For the text-containing cell, return its midpoint in [X, Y] coordinate format. 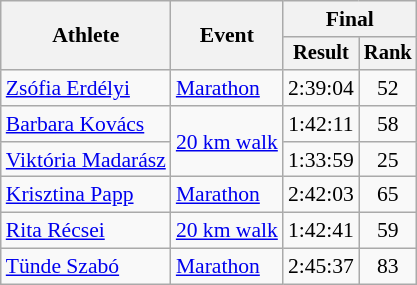
59 [388, 231]
Zsófia Erdélyi [86, 88]
52 [388, 88]
Athlete [86, 36]
Viktória Madarász [86, 160]
1:42:41 [321, 231]
Tünde Szabó [86, 267]
Rita Récsei [86, 231]
25 [388, 160]
2:39:04 [321, 88]
Krisztina Papp [86, 195]
2:45:37 [321, 267]
58 [388, 124]
2:42:03 [321, 195]
1:33:59 [321, 160]
83 [388, 267]
Event [227, 36]
Barbara Kovács [86, 124]
Result [321, 54]
Rank [388, 54]
65 [388, 195]
1:42:11 [321, 124]
Final [350, 19]
